For the text-containing cell, return its midpoint in [X, Y] coordinate format. 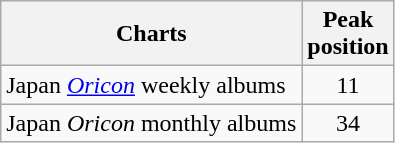
Peakposition [348, 34]
Japan Oricon weekly albums [152, 85]
Charts [152, 34]
11 [348, 85]
34 [348, 123]
Japan Oricon monthly albums [152, 123]
